Find where the given text appears and provide that cell's center as [x, y] coordinate. 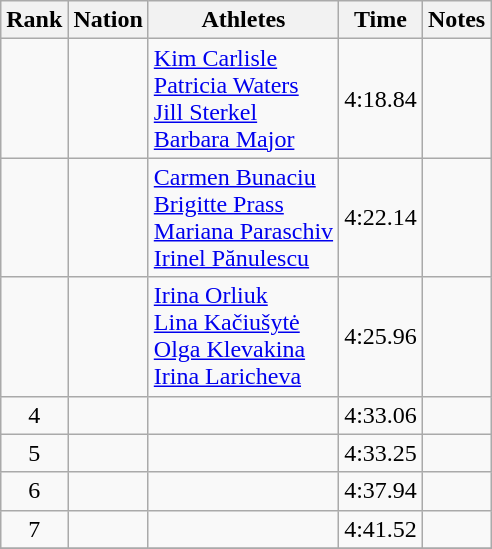
Rank [34, 20]
Carmen BunaciuBrigitte PrassMariana ParaschivIrinel Pănulescu [243, 218]
Irina OrliukLina KačiušytėOlga KlevakinaIrina Laricheva [243, 336]
6 [34, 491]
4:18.84 [381, 98]
7 [34, 529]
Kim CarlislePatricia WatersJill SterkelBarbara Major [243, 98]
5 [34, 453]
Nation [108, 20]
Athletes [243, 20]
Notes [456, 20]
4:37.94 [381, 491]
4 [34, 415]
4:25.96 [381, 336]
4:33.25 [381, 453]
4:22.14 [381, 218]
Time [381, 20]
4:41.52 [381, 529]
4:33.06 [381, 415]
